From the cell containing the given text, extract its center point as [x, y] coordinate. 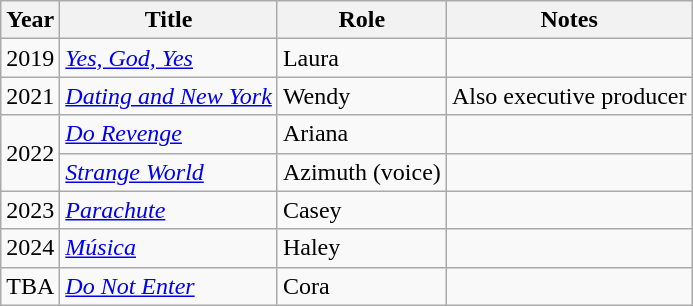
Title [169, 20]
Dating and New York [169, 96]
Laura [362, 58]
Haley [362, 248]
Cora [362, 286]
Role [362, 20]
Also executive producer [569, 96]
Notes [569, 20]
Ariana [362, 134]
Year [30, 20]
2022 [30, 153]
Música [169, 248]
TBA [30, 286]
Parachute [169, 210]
Wendy [362, 96]
Casey [362, 210]
Do Not Enter [169, 286]
2019 [30, 58]
Do Revenge [169, 134]
2021 [30, 96]
2023 [30, 210]
2024 [30, 248]
Azimuth (voice) [362, 172]
Strange World [169, 172]
Yes, God, Yes [169, 58]
